Output the [x, y] coordinate of the center of the cell containing the given text.  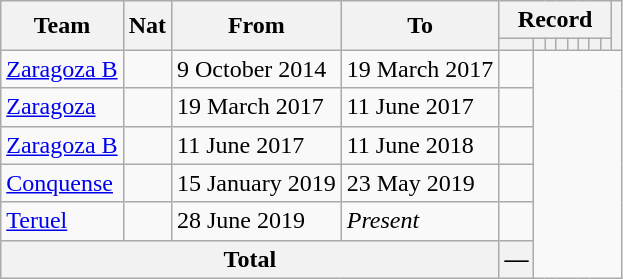
Total [250, 259]
9 October 2014 [256, 69]
Teruel [62, 221]
28 June 2019 [256, 221]
Present [420, 221]
15 January 2019 [256, 183]
To [420, 26]
Nat [147, 26]
Conquense [62, 183]
Zaragoza [62, 107]
Record [555, 20]
From [256, 26]
11 June 2018 [420, 145]
23 May 2019 [420, 183]
Team [62, 26]
— [516, 259]
